Detect which cell encompasses the target text, then output its (x, y) center coordinate. 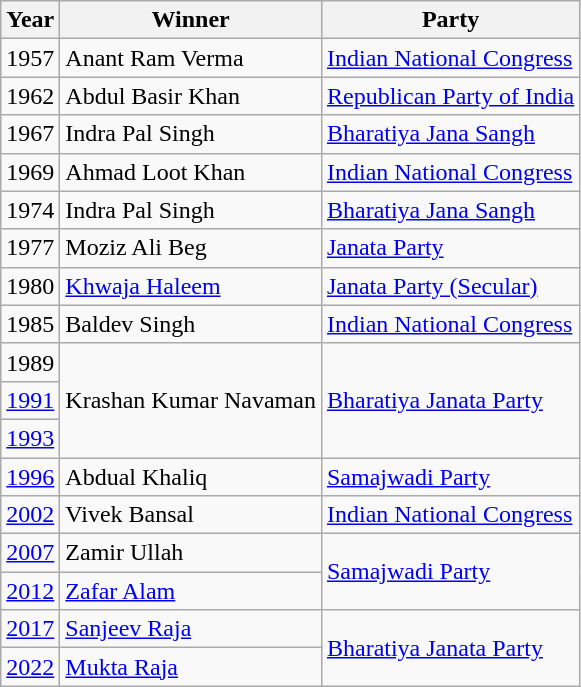
2007 (30, 553)
Abdul Basir Khan (191, 96)
1967 (30, 134)
Janata Party (450, 248)
1969 (30, 172)
Khwaja Haleem (191, 286)
Mukta Raja (191, 667)
Moziz Ali Beg (191, 248)
Vivek Bansal (191, 515)
2012 (30, 591)
Ahmad Loot Khan (191, 172)
Zafar Alam (191, 591)
Janata Party (Secular) (450, 286)
1977 (30, 248)
Winner (191, 20)
2017 (30, 629)
Abdual Khaliq (191, 477)
Party (450, 20)
1993 (30, 438)
1962 (30, 96)
Sanjeev Raja (191, 629)
Zamir Ullah (191, 553)
1991 (30, 400)
1989 (30, 362)
1996 (30, 477)
2022 (30, 667)
1974 (30, 210)
2002 (30, 515)
Republican Party of India (450, 96)
1980 (30, 286)
Year (30, 20)
Krashan Kumar Navaman (191, 400)
Anant Ram Verma (191, 58)
Baldev Singh (191, 324)
1957 (30, 58)
1985 (30, 324)
